For the text-containing cell, return its midpoint in [x, y] coordinate format. 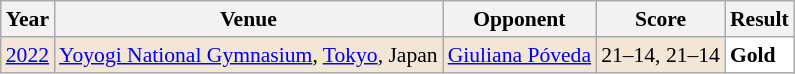
2022 [28, 55]
Yoyogi National Gymnasium, Tokyo, Japan [248, 55]
Venue [248, 19]
Score [660, 19]
Result [760, 19]
Gold [760, 55]
Opponent [520, 19]
21–14, 21–14 [660, 55]
Giuliana Póveda [520, 55]
Year [28, 19]
